Identify which cell holds the provided text, then report its (x, y) central coordinate. 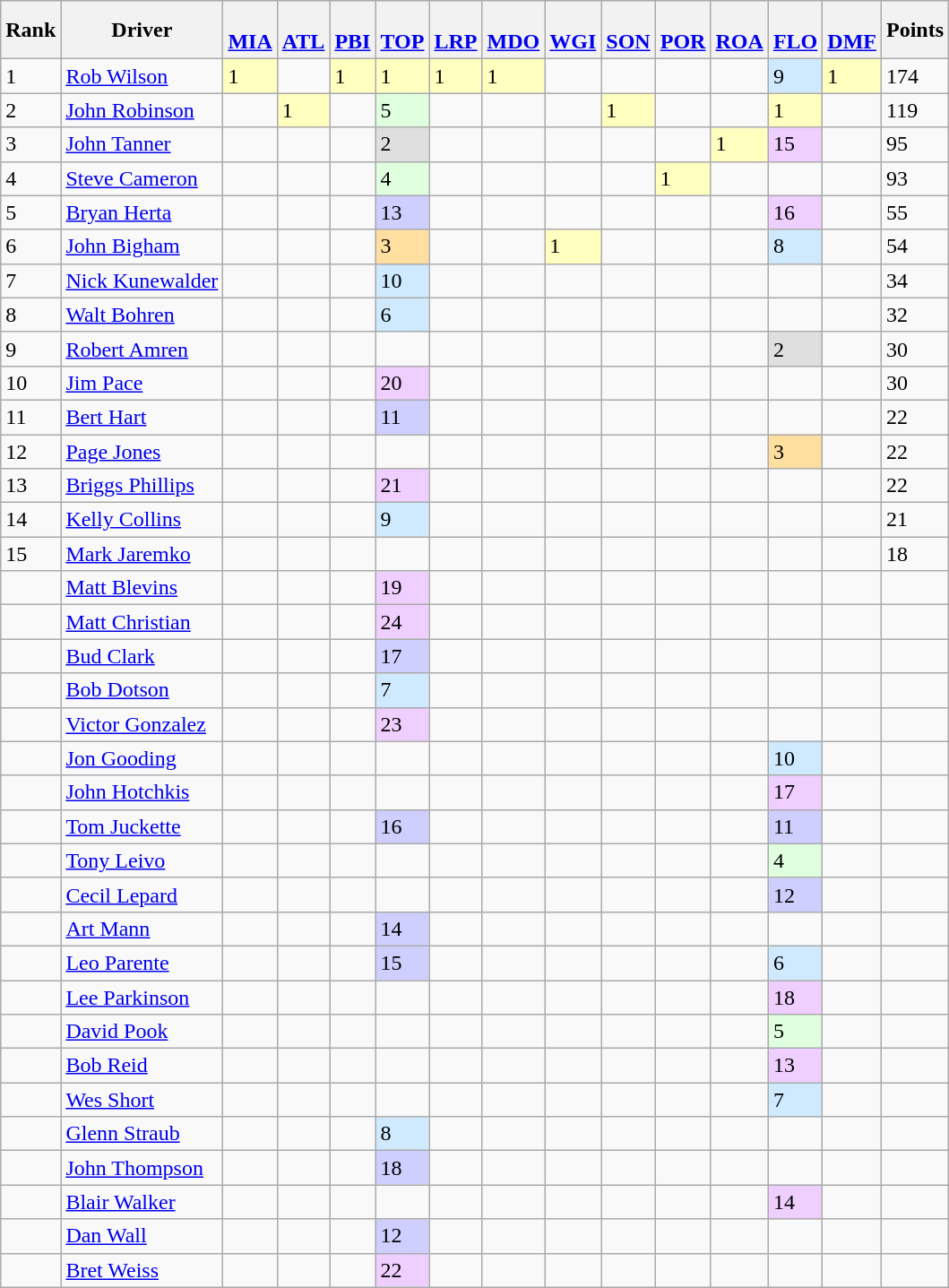
Mark Jaremko (142, 554)
Wes Short (142, 1100)
FLO (795, 30)
Bob Reid (142, 1066)
119 (914, 110)
Lee Parkinson (142, 998)
John Robinson (142, 110)
55 (914, 212)
Points (914, 30)
TOP (402, 30)
Tony Leivo (142, 860)
34 (914, 281)
Cecil Lepard (142, 895)
Art Mann (142, 929)
Bud Clark (142, 656)
Bob Dotson (142, 690)
MDO (513, 30)
LRP (455, 30)
20 (402, 383)
Bert Hart (142, 417)
Jon Gooding (142, 758)
Walt Bohren (142, 315)
Bret Weiss (142, 1270)
19 (402, 588)
WGI (574, 30)
Jim Pace (142, 383)
93 (914, 178)
Victor Gonzalez (142, 724)
32 (914, 315)
POR (683, 30)
Blair Walker (142, 1202)
Nick Kunewalder (142, 281)
SON (628, 30)
95 (914, 144)
Driver (142, 30)
Bryan Herta (142, 212)
Page Jones (142, 451)
David Pook (142, 1032)
John Bigham (142, 246)
54 (914, 246)
Steve Cameron (142, 178)
PBI (353, 30)
Kelly Collins (142, 520)
Robert Amren (142, 349)
MIA (250, 30)
Rank (30, 30)
Glenn Straub (142, 1134)
DMF (852, 30)
Tom Juckette (142, 826)
23 (402, 724)
John Hotchkis (142, 792)
ROA (739, 30)
174 (914, 76)
John Tanner (142, 144)
Matt Christian (142, 622)
John Thompson (142, 1168)
ATL (303, 30)
Dan Wall (142, 1236)
Leo Parente (142, 963)
Briggs Phillips (142, 486)
24 (402, 622)
Matt Blevins (142, 588)
Rob Wilson (142, 76)
